Return the (x, y) coordinate for the center point of the cell that contains the specified text.  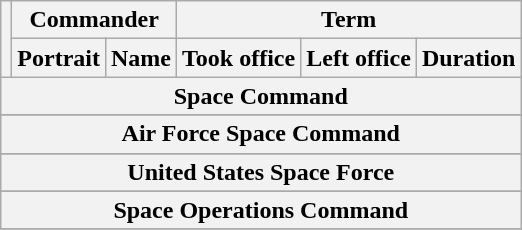
Term (349, 20)
United States Space Force (261, 172)
Space Command (261, 96)
Took office (239, 58)
Portrait (59, 58)
Air Force Space Command (261, 134)
Commander (94, 20)
Duration (468, 58)
Name (140, 58)
Space Operations Command (261, 210)
Left office (359, 58)
